Provide the [X, Y] coordinate of the cell's center where the given text is located.  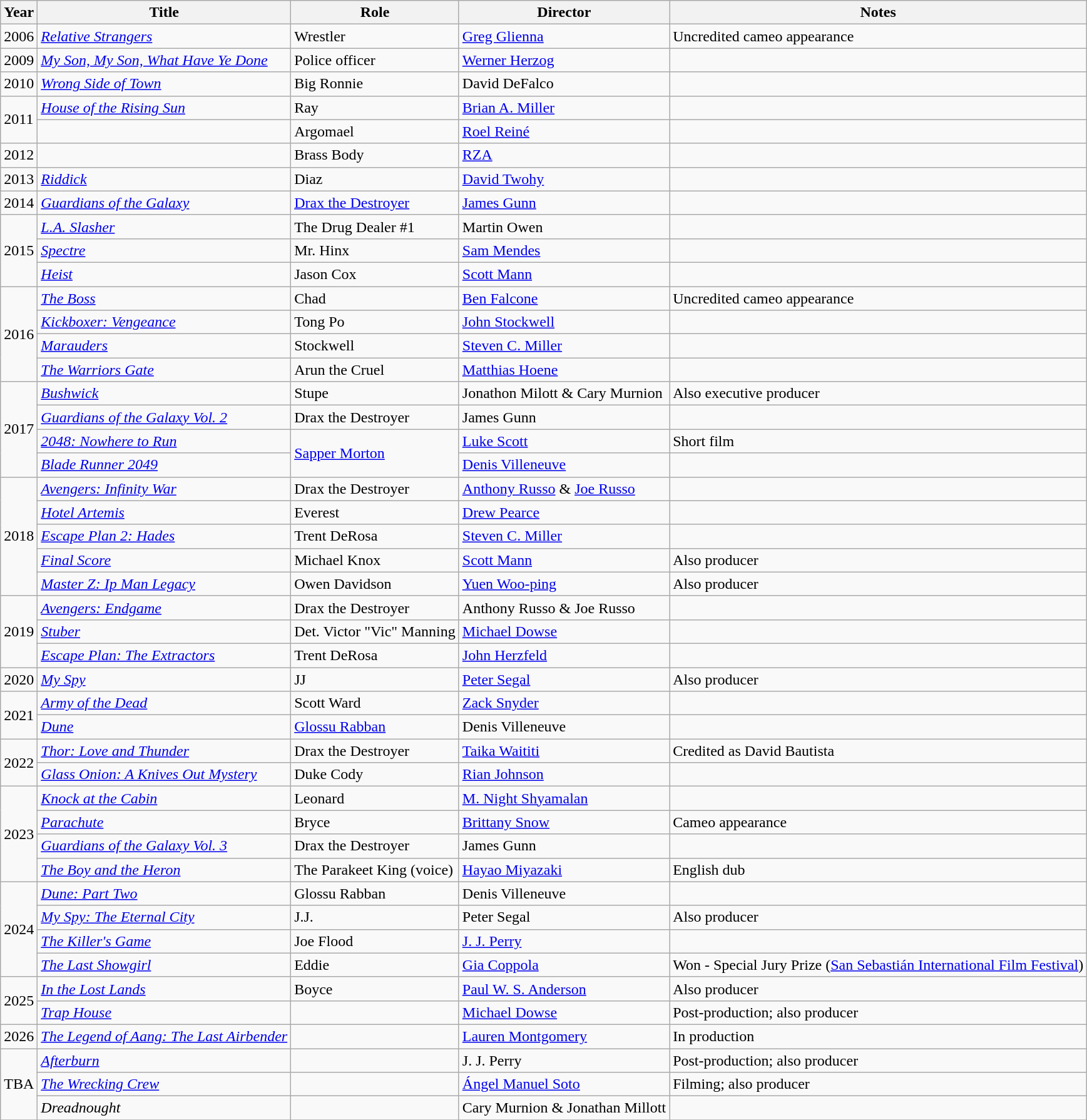
Spectre [164, 250]
The Wrecking Crew [164, 1084]
Big Ronnie [375, 84]
The Last Showgirl [164, 965]
The Warriors Gate [164, 370]
Bryce [375, 822]
Year [19, 13]
Heist [164, 274]
Blade Runner 2049 [164, 465]
Short film [879, 441]
2023 [19, 834]
Scott Ward [375, 703]
Stupe [375, 394]
Det. Victor "Vic" Manning [375, 631]
Luke Scott [564, 441]
Afterburn [164, 1061]
2012 [19, 155]
TBA [19, 1084]
Rian Johnson [564, 775]
The Drug Dealer #1 [375, 227]
2020 [19, 679]
Kickboxer: Vengeance [164, 322]
Stuber [164, 631]
In production [879, 1036]
Mr. Hinx [375, 250]
Marauders [164, 346]
English dub [879, 870]
Joe Flood [375, 941]
2026 [19, 1036]
2006 [19, 36]
Martin Owen [564, 227]
2018 [19, 536]
Leonard [375, 798]
2013 [19, 179]
Argomael [375, 131]
2024 [19, 929]
Wrong Side of Town [164, 84]
Drew Pearce [564, 512]
Bushwick [164, 394]
John Herzfeld [564, 655]
Army of the Dead [164, 703]
Filming; also producer [879, 1084]
Knock at the Cabin [164, 798]
M. Night Shyamalan [564, 798]
John Stockwell [564, 322]
Boyce [375, 989]
The Parakeet King (voice) [375, 870]
Brian A. Miller [564, 108]
Avengers: Endgame [164, 608]
Ben Falcone [564, 298]
Cameo appearance [879, 822]
2021 [19, 715]
The Boy and the Heron [164, 870]
Trap House [164, 1012]
Stockwell [375, 346]
2025 [19, 1000]
2017 [19, 429]
Duke Cody [375, 775]
RZA [564, 155]
Ángel Manuel Soto [564, 1084]
Glass Onion: A Knives Out Mystery [164, 775]
Guardians of the Galaxy Vol. 3 [164, 846]
2015 [19, 250]
Hayao Miyazaki [564, 870]
Lauren Montgomery [564, 1036]
Brass Body [375, 155]
David Twohy [564, 179]
Michael Knox [375, 560]
Paul W. S. Anderson [564, 989]
Owen Davidson [375, 584]
Escape Plan 2: Hades [164, 536]
Wrestler [375, 36]
My Son, My Son, What Have Ye Done [164, 60]
2009 [19, 60]
My Spy [164, 679]
The Boss [164, 298]
Tong Po [375, 322]
Matthias Hoene [564, 370]
David DeFalco [564, 84]
Relative Strangers [164, 36]
Eddie [375, 965]
Credited as David Bautista [879, 751]
Title [164, 13]
Guardians of the Galaxy [164, 203]
Final Score [164, 560]
Taika Waititi [564, 751]
Dune [164, 727]
Director [564, 13]
Sam Mendes [564, 250]
Sapper Morton [375, 453]
Jonathon Milott & Cary Murnion [564, 394]
Hotel Artemis [164, 512]
2016 [19, 334]
2010 [19, 84]
L.A. Slasher [164, 227]
2022 [19, 763]
Ray [375, 108]
Arun the Cruel [375, 370]
In the Lost Lands [164, 989]
Diaz [375, 179]
Dreadnought [164, 1108]
Gia Coppola [564, 965]
Guardians of the Galaxy Vol. 2 [164, 417]
Parachute [164, 822]
Master Z: Ip Man Legacy [164, 584]
Cary Murnion & Jonathan Millott [564, 1108]
Escape Plan: The Extractors [164, 655]
Won - Special Jury Prize (San Sebastián International Film Festival) [879, 965]
Yuen Woo-ping [564, 584]
Dune: Part Two [164, 893]
Werner Herzog [564, 60]
Chad [375, 298]
Everest [375, 512]
Police officer [375, 60]
House of the Rising Sun [164, 108]
The Legend of Aang: The Last Airbender [164, 1036]
2011 [19, 120]
Brittany Snow [564, 822]
Also executive producer [879, 394]
Thor: Love and Thunder [164, 751]
Riddick [164, 179]
Notes [879, 13]
My Spy: The Eternal City [164, 917]
2019 [19, 631]
J.J. [375, 917]
JJ [375, 679]
2014 [19, 203]
Greg Glienna [564, 36]
Zack Snyder [564, 703]
2048: Nowhere to Run [164, 441]
Role [375, 13]
Avengers: Infinity War [164, 489]
The Killer's Game [164, 941]
Roel Reiné [564, 131]
Jason Cox [375, 274]
